Extract the [x, y] coordinate from the center of the cell holding the provided text.  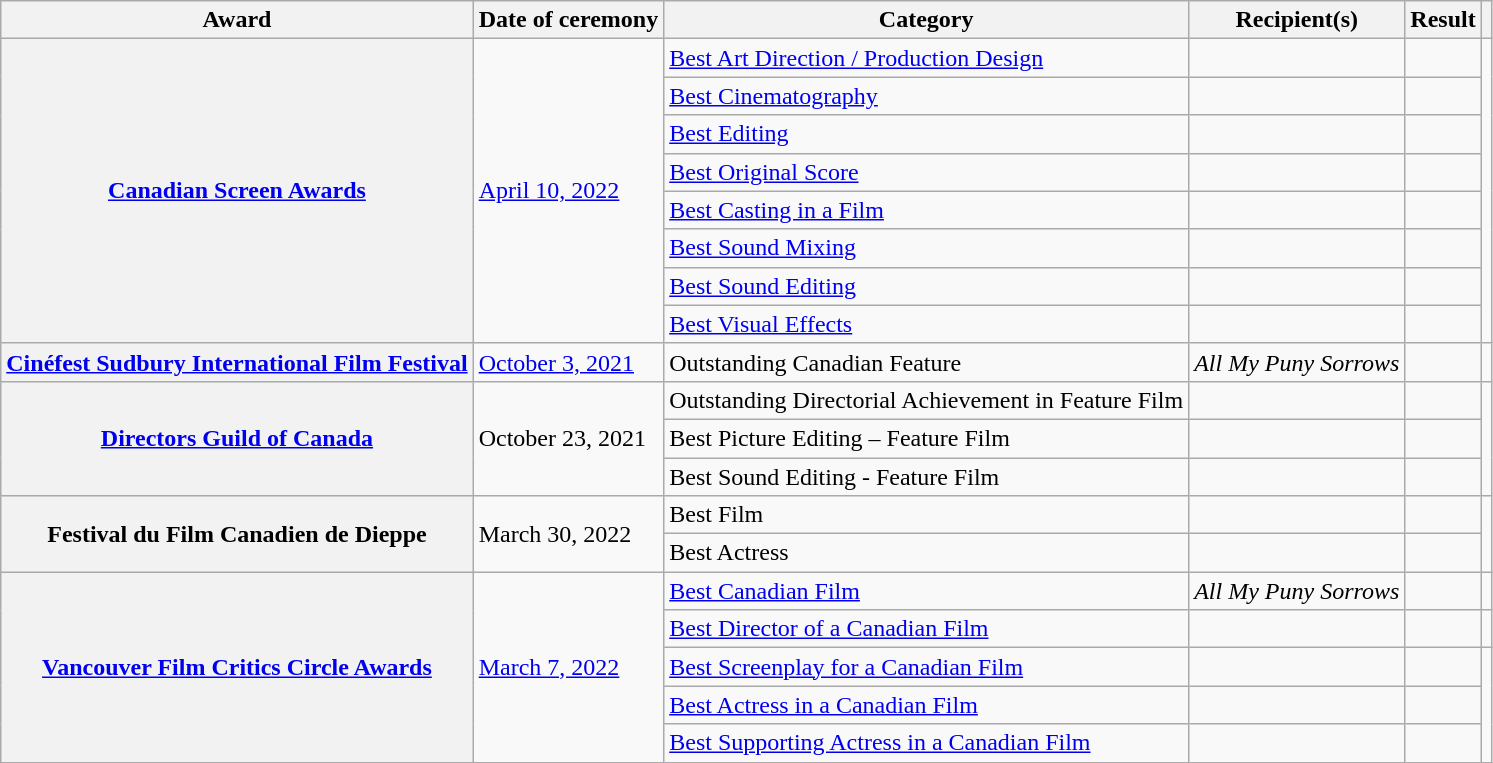
Best Editing [926, 134]
Best Canadian Film [926, 591]
Best Sound Editing - Feature Film [926, 477]
Best Cinematography [926, 96]
Best Screenplay for a Canadian Film [926, 667]
Best Actress in a Canadian Film [926, 705]
Category [926, 20]
Outstanding Directorial Achievement in Feature Film [926, 400]
Cinéfest Sudbury International Film Festival [237, 362]
March 7, 2022 [568, 667]
Best Sound Mixing [926, 248]
April 10, 2022 [568, 191]
October 23, 2021 [568, 438]
Best Film [926, 515]
Best Casting in a Film [926, 210]
Best Actress [926, 553]
Best Visual Effects [926, 324]
Best Art Direction / Production Design [926, 58]
Best Original Score [926, 172]
October 3, 2021 [568, 362]
Recipient(s) [1297, 20]
Result [1443, 20]
Vancouver Film Critics Circle Awards [237, 667]
Directors Guild of Canada [237, 438]
Festival du Film Canadien de Dieppe [237, 534]
Outstanding Canadian Feature [926, 362]
Canadian Screen Awards [237, 191]
Award [237, 20]
Best Sound Editing [926, 286]
Best Director of a Canadian Film [926, 629]
Best Picture Editing – Feature Film [926, 438]
Best Supporting Actress in a Canadian Film [926, 743]
Date of ceremony [568, 20]
March 30, 2022 [568, 534]
